Provide the (X, Y) coordinate of the cell's center where the given text is located.  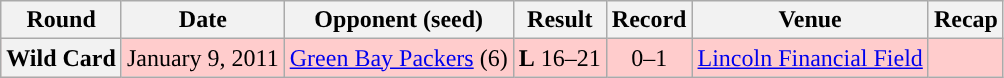
Date (202, 20)
Round (62, 20)
Green Bay Packers (6) (398, 58)
Result (560, 20)
January 9, 2011 (202, 58)
Venue (810, 20)
Record (649, 20)
Opponent (seed) (398, 20)
Wild Card (62, 58)
0–1 (649, 58)
Recap (966, 20)
L 16–21 (560, 58)
Lincoln Financial Field (810, 58)
